For the text-containing cell, return its midpoint in [x, y] coordinate format. 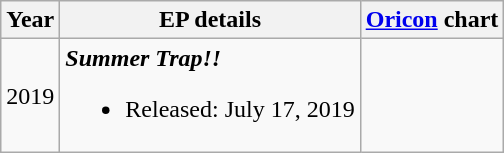
Year [30, 20]
Summer Trap!!Released: July 17, 2019 [210, 96]
2019 [30, 96]
Oricon chart [432, 20]
EP details [210, 20]
